Capture the cell that displays the provided text and extract its [x, y] central coordinate. 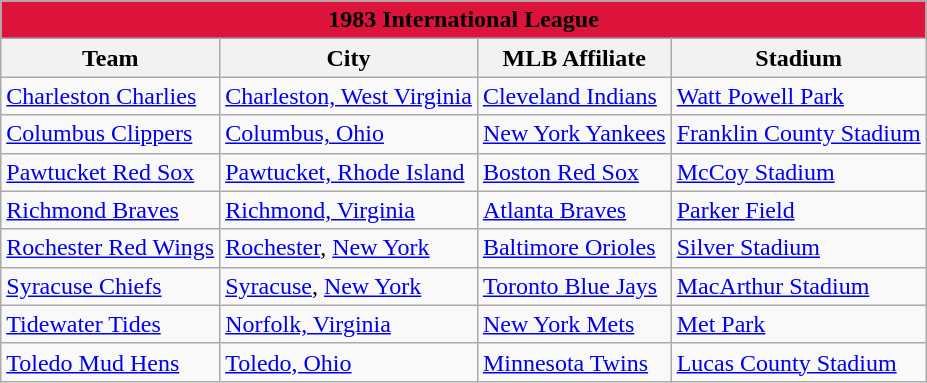
Minnesota Twins [574, 362]
Syracuse, New York [349, 286]
MLB Affiliate [574, 58]
Toronto Blue Jays [574, 286]
Rochester Red Wings [110, 248]
Cleveland Indians [574, 96]
Charleston, West Virginia [349, 96]
Rochester, New York [349, 248]
Silver Stadium [798, 248]
Atlanta Braves [574, 210]
Syracuse Chiefs [110, 286]
Richmond Braves [110, 210]
Charleston Charlies [110, 96]
Baltimore Orioles [574, 248]
New York Yankees [574, 134]
City [349, 58]
Pawtucket Red Sox [110, 172]
MacArthur Stadium [798, 286]
Norfolk, Virginia [349, 324]
Toledo Mud Hens [110, 362]
Tidewater Tides [110, 324]
Met Park [798, 324]
Watt Powell Park [798, 96]
Columbus Clippers [110, 134]
Stadium [798, 58]
Boston Red Sox [574, 172]
Franklin County Stadium [798, 134]
McCoy Stadium [798, 172]
Columbus, Ohio [349, 134]
Lucas County Stadium [798, 362]
Richmond, Virginia [349, 210]
Parker Field [798, 210]
New York Mets [574, 324]
Pawtucket, Rhode Island [349, 172]
Toledo, Ohio [349, 362]
1983 International League [464, 20]
Team [110, 58]
